Extract the (X, Y) coordinate from the center of the cell holding the provided text.  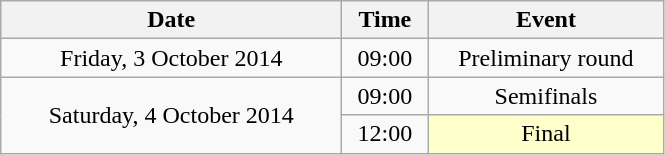
Preliminary round (546, 58)
Semifinals (546, 96)
Saturday, 4 October 2014 (172, 115)
Final (546, 134)
Date (172, 20)
12:00 (385, 134)
Event (546, 20)
Time (385, 20)
Friday, 3 October 2014 (172, 58)
